Return [x, y] of the center of cell containing provided text 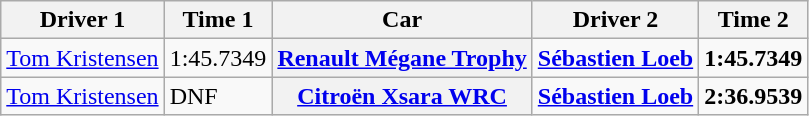
DNF [218, 96]
Driver 1 [82, 20]
2:36.9539 [754, 96]
Time 1 [218, 20]
Driver 2 [615, 20]
Citroën Xsara WRC [402, 96]
Renault Mégane Trophy [402, 58]
Car [402, 20]
Time 2 [754, 20]
